Output the [X, Y] coordinate of the center of the cell containing the given text.  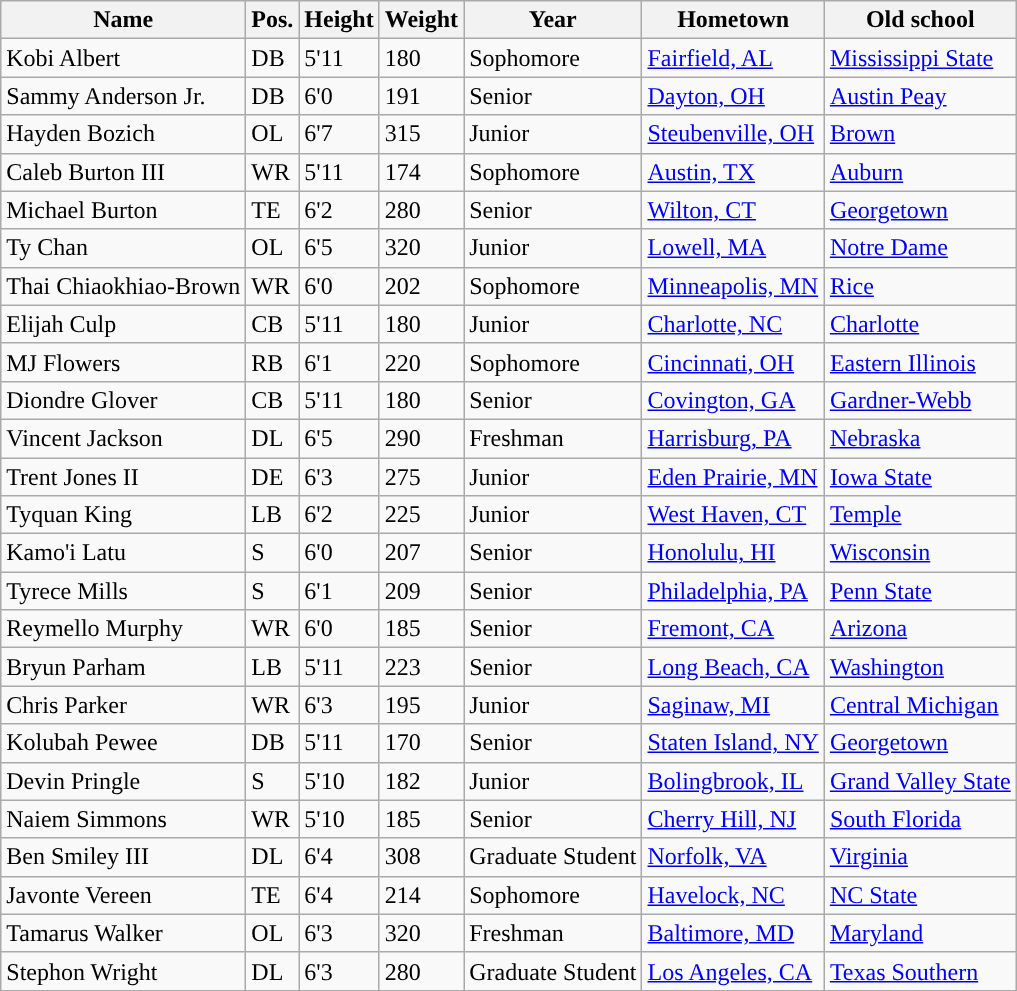
191 [421, 96]
Kobi Albert [124, 58]
Brown [920, 134]
Grand Valley State [920, 781]
174 [421, 172]
Bolingbrook, IL [733, 781]
308 [421, 857]
202 [421, 286]
Harrisburg, PA [733, 438]
Michael Burton [124, 210]
Hayden Bozich [124, 134]
South Florida [920, 819]
6'7 [339, 134]
Maryland [920, 933]
Diondre Glover [124, 400]
Devin Pringle [124, 781]
Penn State [920, 591]
207 [421, 553]
Lowell, MA [733, 248]
Havelock, NC [733, 895]
315 [421, 134]
Hometown [733, 20]
Kolubah Pewee [124, 743]
275 [421, 477]
Tyrece Mills [124, 591]
Staten Island, NY [733, 743]
Nebraska [920, 438]
Cherry Hill, NJ [733, 819]
Sammy Anderson Jr. [124, 96]
MJ Flowers [124, 362]
Eden Prairie, MN [733, 477]
220 [421, 362]
Ben Smiley III [124, 857]
Cincinnati, OH [733, 362]
Fremont, CA [733, 629]
209 [421, 591]
Weight [421, 20]
Stephon Wright [124, 971]
Charlotte [920, 324]
Vincent Jackson [124, 438]
Javonte Vereen [124, 895]
290 [421, 438]
Chris Parker [124, 705]
Gardner-Webb [920, 400]
195 [421, 705]
Austin Peay [920, 96]
Washington [920, 667]
Eastern Illinois [920, 362]
Los Angeles, CA [733, 971]
Auburn [920, 172]
Temple [920, 515]
Trent Jones II [124, 477]
Norfolk, VA [733, 857]
Steubenville, OH [733, 134]
West Haven, CT [733, 515]
Baltimore, MD [733, 933]
170 [421, 743]
Virginia [920, 857]
Minneapolis, MN [733, 286]
223 [421, 667]
Wisconsin [920, 553]
RB [272, 362]
Long Beach, CA [733, 667]
Charlotte, NC [733, 324]
Pos. [272, 20]
Height [339, 20]
Bryun Parham [124, 667]
Arizona [920, 629]
Name [124, 20]
Year [553, 20]
Fairfield, AL [733, 58]
Naiem Simmons [124, 819]
Covington, GA [733, 400]
Honolulu, HI [733, 553]
Iowa State [920, 477]
Central Michigan [920, 705]
Tyquan King [124, 515]
Dayton, OH [733, 96]
Wilton, CT [733, 210]
225 [421, 515]
Thai Chiaokhiao-Brown [124, 286]
Elijah Culp [124, 324]
Saginaw, MI [733, 705]
Caleb Burton III [124, 172]
Old school [920, 20]
214 [421, 895]
Mississippi State [920, 58]
Notre Dame [920, 248]
Rice [920, 286]
Austin, TX [733, 172]
182 [421, 781]
Ty Chan [124, 248]
Philadelphia, PA [733, 591]
Reymello Murphy [124, 629]
Tamarus Walker [124, 933]
Texas Southern [920, 971]
Kamo'i Latu [124, 553]
NC State [920, 895]
DE [272, 477]
